Provide the [x, y] coordinate of the cell's center where the given text is located.  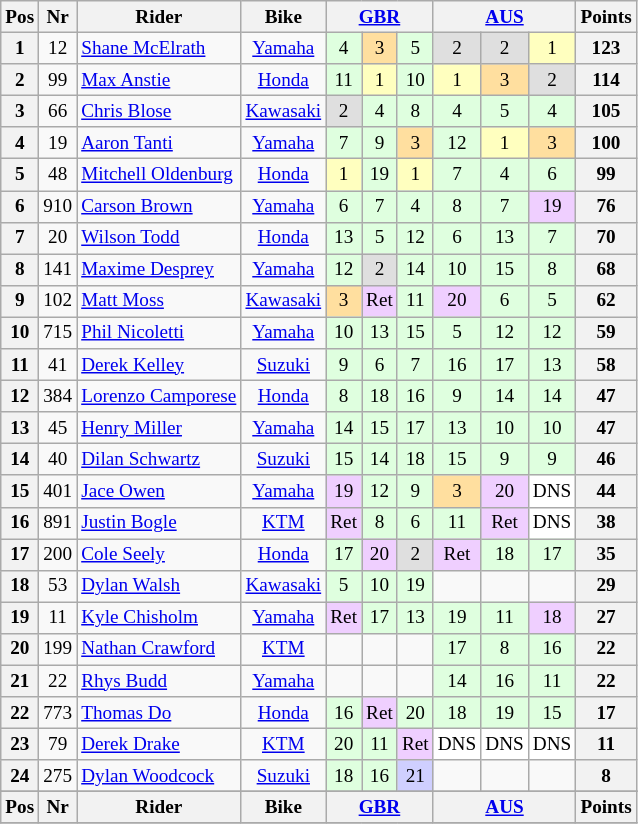
Lorenzo Camporese [159, 396]
Chris Blose [159, 111]
Wilson Todd [159, 238]
41 [58, 365]
Derek Drake [159, 744]
Thomas Do [159, 713]
Dylan Walsh [159, 586]
Cole Seely [159, 554]
715 [58, 333]
114 [606, 80]
58 [606, 365]
Dylan Woodcock [159, 776]
Jace Owen [159, 491]
59 [606, 333]
141 [58, 270]
Kyle Chisholm [159, 618]
Matt Moss [159, 301]
27 [606, 618]
910 [58, 206]
24 [20, 776]
48 [58, 175]
401 [58, 491]
105 [606, 111]
Max Anstie [159, 80]
66 [58, 111]
76 [606, 206]
23 [20, 744]
123 [606, 48]
70 [606, 238]
62 [606, 301]
Rhys Budd [159, 681]
Henry Miller [159, 428]
Shane McElrath [159, 48]
46 [606, 460]
773 [58, 713]
Dilan Schwartz [159, 460]
53 [58, 586]
100 [606, 143]
68 [606, 270]
275 [58, 776]
384 [58, 396]
38 [606, 523]
44 [606, 491]
200 [58, 554]
40 [58, 460]
Mitchell Oldenburg [159, 175]
Carson Brown [159, 206]
Maxime Desprey [159, 270]
Aaron Tanti [159, 143]
Derek Kelley [159, 365]
891 [58, 523]
199 [58, 649]
Justin Bogle [159, 523]
102 [58, 301]
79 [58, 744]
35 [606, 554]
Nathan Crawford [159, 649]
Phil Nicoletti [159, 333]
29 [606, 586]
45 [58, 428]
